For the text-containing cell, return its midpoint in (X, Y) coordinate format. 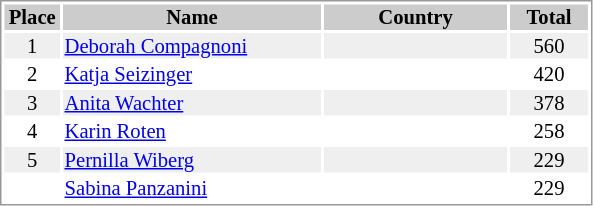
Place (32, 17)
Country (416, 17)
Deborah Compagnoni (192, 46)
Karin Roten (192, 131)
Name (192, 17)
Katja Seizinger (192, 75)
Pernilla Wiberg (192, 160)
5 (32, 160)
258 (549, 131)
Sabina Panzanini (192, 189)
378 (549, 103)
1 (32, 46)
560 (549, 46)
Total (549, 17)
4 (32, 131)
3 (32, 103)
420 (549, 75)
Anita Wachter (192, 103)
2 (32, 75)
